Extract the (X, Y) coordinate from the center of the cell holding the provided text.  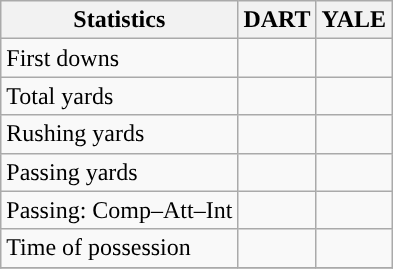
YALE (354, 20)
Rushing yards (120, 134)
Total yards (120, 96)
Statistics (120, 20)
DART (277, 20)
Passing yards (120, 172)
Passing: Comp–Att–Int (120, 210)
First downs (120, 58)
Time of possession (120, 248)
